Pinpoint the cell where the given text exists, returning its (x, y) midpoint coordinate. 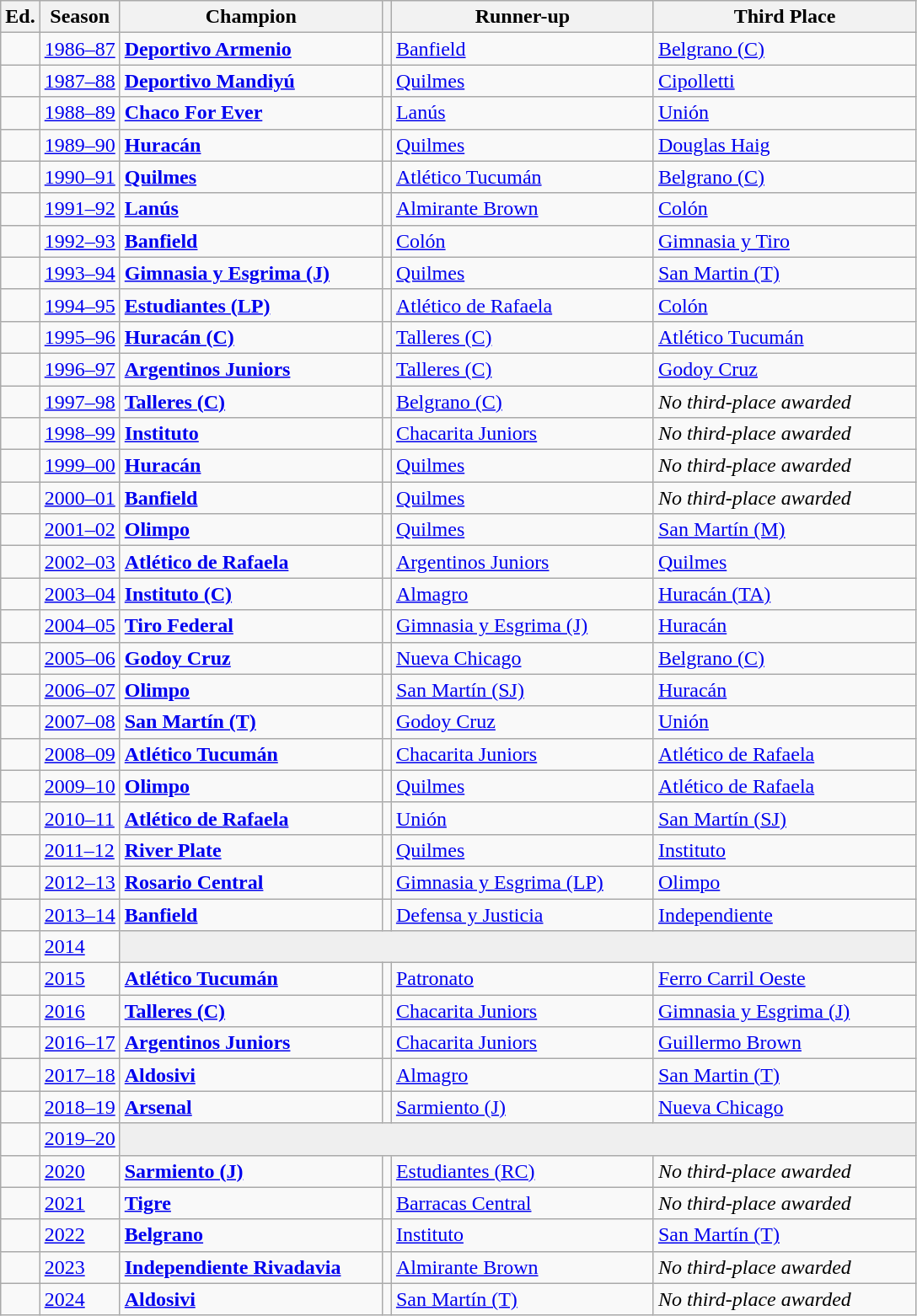
Chaco For Ever (251, 113)
Champion (251, 17)
2007–08 (79, 722)
Barracas Central (523, 1203)
1990–91 (79, 177)
1988–89 (79, 113)
Arsenal (251, 1107)
2002–03 (79, 562)
Deportivo Armenio (251, 49)
2001–02 (79, 530)
1993–94 (79, 273)
2021 (79, 1203)
San Martín (M) (784, 530)
Rosario Central (251, 882)
Instituto (C) (251, 594)
Estudiantes (LP) (251, 305)
1992–93 (79, 241)
2016 (79, 1011)
Ed. (20, 17)
Guillermo Brown (784, 1043)
Season (79, 17)
Defensa y Justicia (523, 914)
Huracán (TA) (784, 594)
Belgrano (251, 1235)
1994–95 (79, 305)
2022 (79, 1235)
Third Place (784, 17)
1987–88 (79, 81)
2016–17 (79, 1043)
1991–92 (79, 209)
Gimnasia y Esgrima (LP) (523, 882)
1995–96 (79, 337)
2003–04 (79, 594)
2008–09 (79, 754)
Gimnasia y Tiro (784, 241)
Cipolletti (784, 81)
1996–97 (79, 369)
2023 (79, 1267)
2024 (79, 1299)
2010–11 (79, 818)
1999–00 (79, 466)
Independiente (784, 914)
2009–10 (79, 786)
1986–87 (79, 49)
1997–98 (79, 402)
2013–14 (79, 914)
2014 (79, 947)
Ferro Carril Oeste (784, 979)
2011–12 (79, 850)
Independiente Rivadavia (251, 1267)
Estudiantes (RC) (523, 1171)
2020 (79, 1171)
Tigre (251, 1203)
2000–01 (79, 498)
Douglas Haig (784, 145)
Tiro Federal (251, 626)
2017–18 (79, 1075)
River Plate (251, 850)
2006–07 (79, 690)
2004–05 (79, 626)
Runner-up (523, 17)
2005–06 (79, 658)
Huracán (C) (251, 337)
1989–90 (79, 145)
1998–99 (79, 434)
Patronato (523, 979)
2019–20 (79, 1139)
2018–19 (79, 1107)
2012–13 (79, 882)
Deportivo Mandiyú (251, 81)
2015 (79, 979)
